For the text-containing cell, return its midpoint in [x, y] coordinate format. 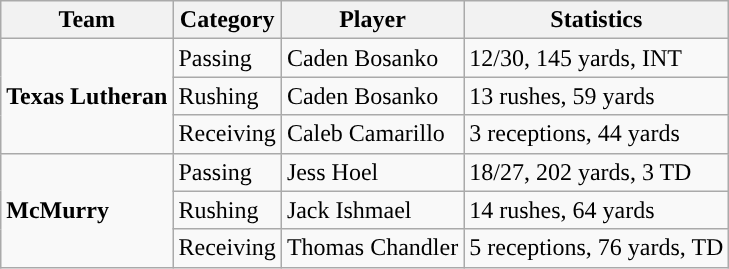
13 rushes, 59 yards [596, 96]
Category [227, 20]
Team [87, 20]
Player [372, 20]
5 receptions, 76 yards, TD [596, 248]
18/27, 202 yards, 3 TD [596, 172]
Texas Lutheran [87, 96]
14 rushes, 64 yards [596, 210]
Caleb Camarillo [372, 134]
McMurry [87, 210]
Jess Hoel [372, 172]
Jack Ishmael [372, 210]
Statistics [596, 20]
12/30, 145 yards, INT [596, 58]
3 receptions, 44 yards [596, 134]
Thomas Chandler [372, 248]
